Capture the cell that displays the provided text and extract its (X, Y) central coordinate. 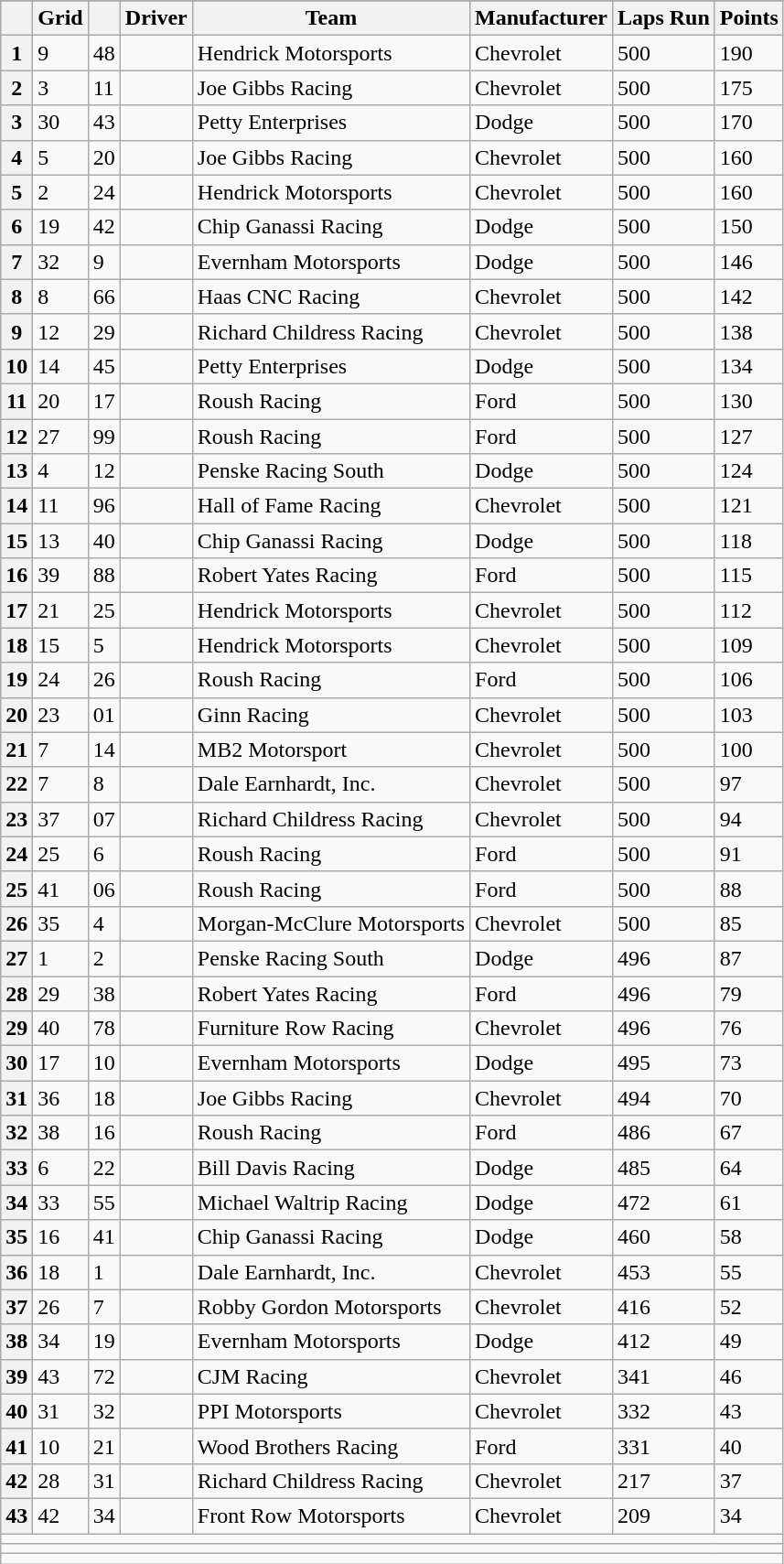
Ginn Racing (331, 715)
190 (748, 53)
460 (663, 1237)
76 (748, 1029)
Grid (60, 18)
412 (663, 1342)
127 (748, 437)
112 (748, 610)
Points (748, 18)
67 (748, 1133)
121 (748, 506)
87 (748, 958)
109 (748, 645)
Wood Brothers Racing (331, 1446)
91 (748, 854)
46 (748, 1376)
58 (748, 1237)
416 (663, 1307)
142 (748, 297)
494 (663, 1098)
217 (663, 1481)
106 (748, 680)
138 (748, 331)
79 (748, 993)
472 (663, 1203)
61 (748, 1203)
66 (104, 297)
72 (104, 1376)
Hall of Fame Racing (331, 506)
07 (104, 819)
97 (748, 784)
103 (748, 715)
485 (663, 1168)
85 (748, 923)
Morgan-McClure Motorsports (331, 923)
331 (663, 1446)
01 (104, 715)
Front Row Motorsports (331, 1515)
118 (748, 541)
06 (104, 889)
Manufacturer (542, 18)
94 (748, 819)
49 (748, 1342)
453 (663, 1272)
MB2 Motorsport (331, 750)
150 (748, 227)
Bill Davis Racing (331, 1168)
73 (748, 1063)
Laps Run (663, 18)
134 (748, 366)
341 (663, 1376)
64 (748, 1168)
332 (663, 1411)
115 (748, 576)
CJM Racing (331, 1376)
Haas CNC Racing (331, 297)
52 (748, 1307)
495 (663, 1063)
PPI Motorsports (331, 1411)
45 (104, 366)
486 (663, 1133)
78 (104, 1029)
Driver (156, 18)
48 (104, 53)
124 (748, 471)
Furniture Row Racing (331, 1029)
70 (748, 1098)
Robby Gordon Motorsports (331, 1307)
175 (748, 88)
96 (104, 506)
146 (748, 262)
Team (331, 18)
100 (748, 750)
99 (104, 437)
209 (663, 1515)
Michael Waltrip Racing (331, 1203)
170 (748, 123)
130 (748, 401)
